Detect which cell encompasses the target text, then output its [X, Y] center coordinate. 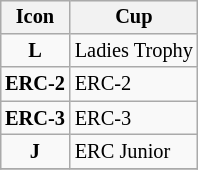
Cup [134, 17]
J [35, 152]
Ladies Trophy [134, 51]
L [35, 51]
Icon [35, 17]
ERC Junior [134, 152]
